Return [X, Y] of the center of cell containing provided text 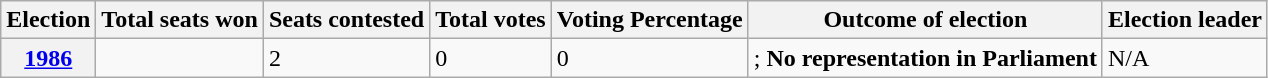
Election [48, 20]
Seats contested [346, 20]
1986 [48, 58]
Election leader [1184, 20]
Total votes [491, 20]
Voting Percentage [650, 20]
2 [346, 58]
N/A [1184, 58]
Outcome of election [925, 20]
; No representation in Parliament [925, 58]
Total seats won [180, 20]
